Find where the given text appears and provide that cell's center as (X, Y) coordinate. 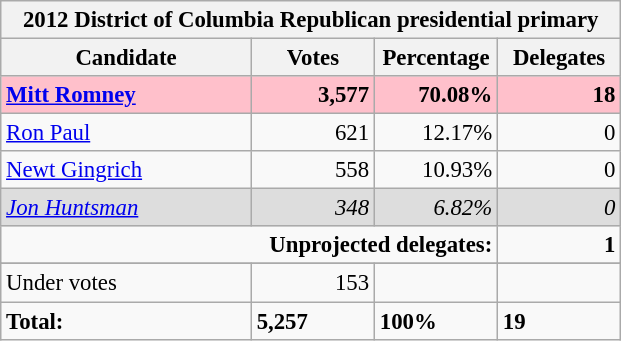
12.17% (436, 133)
Unprojected delegates: (250, 245)
Total: (126, 321)
Percentage (436, 58)
558 (312, 170)
Under votes (126, 283)
1 (560, 245)
Candidate (126, 58)
19 (560, 321)
6.82% (436, 208)
Newt Gingrich (126, 170)
70.08% (436, 95)
621 (312, 133)
Jon Huntsman (126, 208)
5,257 (312, 321)
Mitt Romney (126, 95)
10.93% (436, 170)
Delegates (560, 58)
348 (312, 208)
18 (560, 95)
Ron Paul (126, 133)
Votes (312, 58)
3,577 (312, 95)
100% (436, 321)
2012 District of Columbia Republican presidential primary (311, 20)
153 (312, 283)
